Locate the cell with the specified text and output its [X, Y] center coordinate. 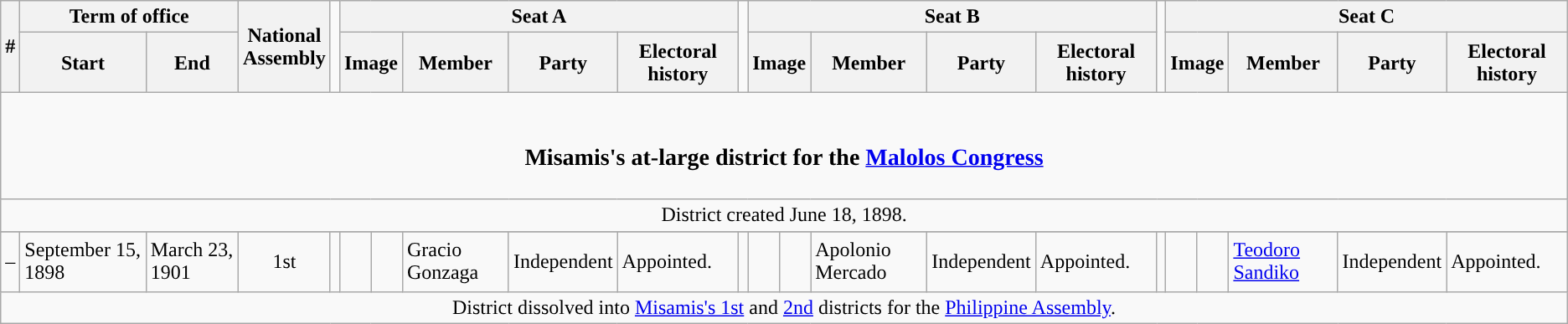
End [192, 63]
NationalAssembly [285, 47]
Apolonio Mercado [869, 261]
September 15, 1898 [83, 261]
March 23, 1901 [192, 261]
– [10, 261]
Teodoro Sandiko [1283, 261]
# [10, 47]
Term of office [129, 17]
Seat C [1367, 17]
District dissolved into Misamis's 1st and 2nd districts for the Philippine Assembly. [784, 307]
Misamis's at-large district for the Malolos Congress [784, 146]
Seat B [952, 17]
Seat A [539, 17]
Gracio Gonzaga [456, 261]
1st [285, 261]
Start [83, 63]
District created June 18, 1898. [784, 215]
